Determine the [X, Y] coordinate at the center of the cell enclosing the given text.  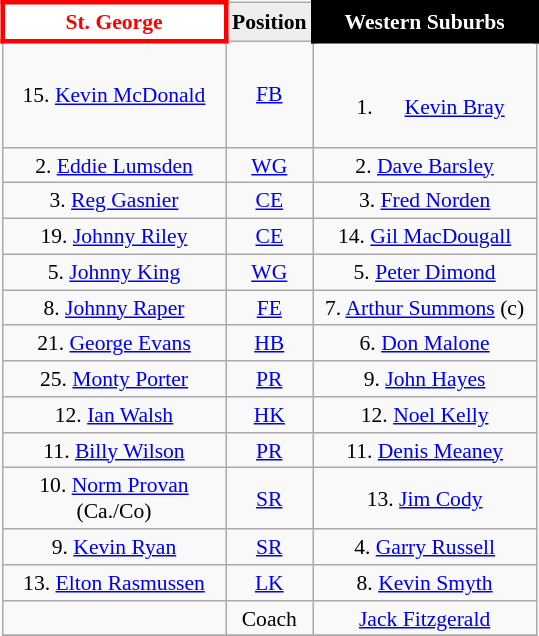
Coach [270, 618]
11. Billy Wilson [114, 450]
Jack Fitzgerald [424, 618]
13. Jim Cody [424, 498]
14. Gil MacDougall [424, 237]
8. Johnny Raper [114, 308]
25. Monty Porter [114, 379]
15. Kevin McDonald [114, 94]
5. Johnny King [114, 272]
10. Norm Provan (Ca./Co) [114, 498]
Kevin Bray [424, 94]
HK [270, 415]
6. Don Malone [424, 343]
FE [270, 308]
12. Ian Walsh [114, 415]
HB [270, 343]
St. George [114, 22]
LK [270, 583]
9. John Hayes [424, 379]
Position [270, 22]
9. Kevin Ryan [114, 547]
3. Fred Norden [424, 201]
5. Peter Dimond [424, 272]
21. George Evans [114, 343]
FB [270, 94]
3. Reg Gasnier [114, 201]
8. Kevin Smyth [424, 583]
2. Dave Barsley [424, 165]
2. Eddie Lumsden [114, 165]
4. Garry Russell [424, 547]
12. Noel Kelly [424, 415]
13. Elton Rasmussen [114, 583]
Western Suburbs [424, 22]
11. Denis Meaney [424, 450]
7. Arthur Summons (c) [424, 308]
19. Johnny Riley [114, 237]
